Locate the cell with the specified text and output its (x, y) center coordinate. 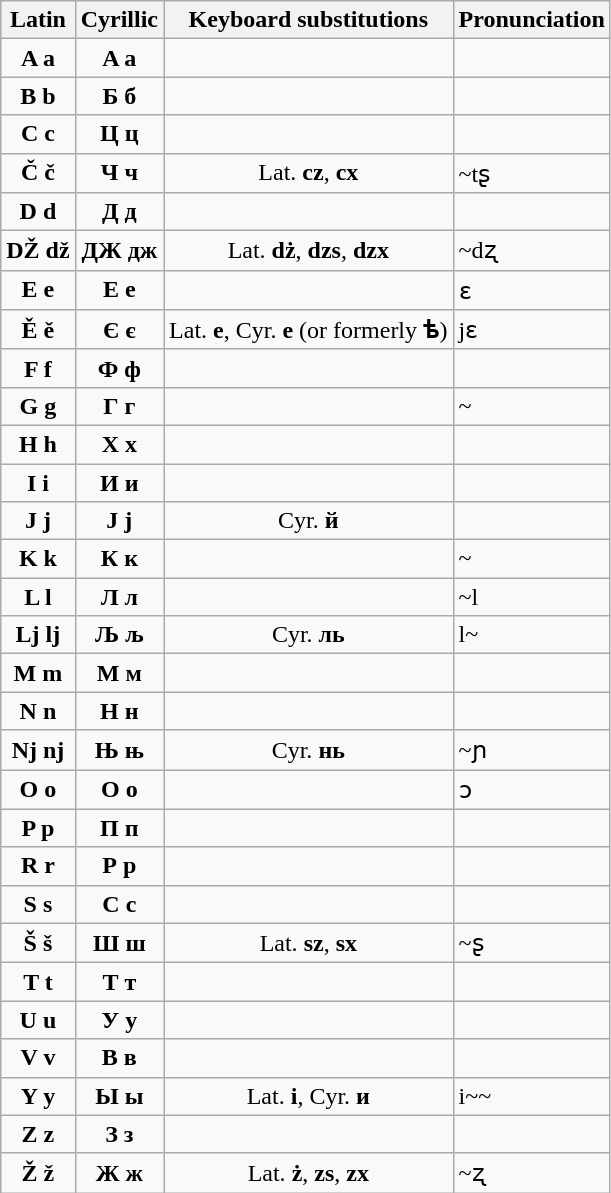
Х х (119, 444)
Љ љ (119, 635)
Ы ы (119, 1096)
Ј ј (119, 521)
Т т (119, 982)
Ž ž (38, 1173)
i~~ (532, 1096)
Lat. sz, sx (309, 943)
Е е (119, 290)
S s (38, 904)
~ʐ (532, 1173)
U u (38, 1020)
М м (119, 673)
Ě ě (38, 330)
O o (38, 790)
Ф ф (119, 368)
J j (38, 521)
Lj lj (38, 635)
С с (119, 904)
T t (38, 982)
Č č (38, 173)
Lat. ż, zs, zx (309, 1173)
ДЖ дж (119, 251)
К к (119, 559)
C c (38, 134)
Њ њ (119, 750)
Lat. cz, cx (309, 173)
G g (38, 406)
Lat. dż, dzs, dzx (309, 251)
Cyr. ль (309, 635)
DŽ dž (38, 251)
Lat. e, Cyr. е (or formerly ѣ) (309, 330)
О о (119, 790)
Cyr. й (309, 521)
Š š (38, 943)
F f (38, 368)
Pronunciation (532, 20)
Nj nj (38, 750)
Л л (119, 597)
Д д (119, 212)
N n (38, 711)
A a (38, 58)
l~ (532, 635)
P p (38, 828)
Ч ч (119, 173)
~ɲ (532, 750)
M m (38, 673)
B b (38, 96)
Ж ж (119, 1173)
E e (38, 290)
D d (38, 212)
Cyr. нь (309, 750)
Keyboard substitutions (309, 20)
Н н (119, 711)
Lat. i, Cyr. и (309, 1096)
Cyrillic (119, 20)
З з (119, 1134)
L l (38, 597)
Ш ш (119, 943)
Latin (38, 20)
~dʐ (532, 251)
~l (532, 597)
K k (38, 559)
ɔ (532, 790)
П п (119, 828)
У у (119, 1020)
ɛ (532, 290)
Y y (38, 1096)
~ʂ (532, 943)
Б б (119, 96)
I i (38, 483)
Р р (119, 866)
Г г (119, 406)
В в (119, 1058)
R r (38, 866)
H h (38, 444)
A а (119, 58)
jɛ (532, 330)
V v (38, 1058)
Ц ц (119, 134)
Z z (38, 1134)
~tʂ (532, 173)
Є є (119, 330)
И и (119, 483)
